Capture the cell that displays the provided text and extract its [x, y] central coordinate. 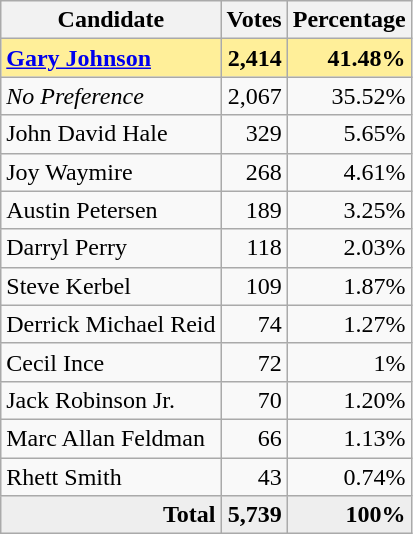
0.74% [349, 477]
70 [254, 400]
35.52% [349, 96]
74 [254, 324]
Percentage [349, 20]
Austin Petersen [111, 210]
189 [254, 210]
66 [254, 438]
329 [254, 134]
Votes [254, 20]
5.65% [349, 134]
100% [349, 515]
41.48% [349, 58]
Derrick Michael Reid [111, 324]
Steve Kerbel [111, 286]
1.20% [349, 400]
43 [254, 477]
Darryl Perry [111, 248]
1% [349, 362]
Rhett Smith [111, 477]
1.27% [349, 324]
Marc Allan Feldman [111, 438]
3.25% [349, 210]
Total [111, 515]
Cecil Ince [111, 362]
Gary Johnson [111, 58]
Joy Waymire [111, 172]
2.03% [349, 248]
5,739 [254, 515]
268 [254, 172]
109 [254, 286]
Jack Robinson Jr. [111, 400]
John David Hale [111, 134]
2,414 [254, 58]
1.13% [349, 438]
72 [254, 362]
4.61% [349, 172]
2,067 [254, 96]
No Preference [111, 96]
118 [254, 248]
Candidate [111, 20]
1.87% [349, 286]
